Pinpoint the cell where the given text exists, returning its (X, Y) midpoint coordinate. 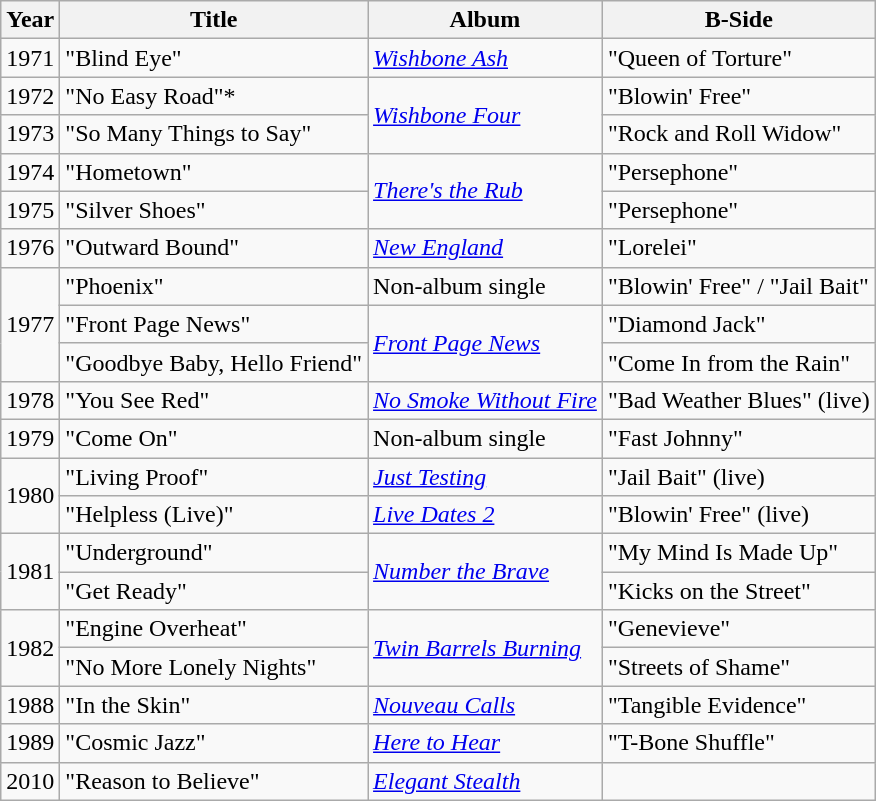
"Diamond Jack" (738, 324)
1988 (30, 705)
1977 (30, 324)
"Bad Weather Blues" (live) (738, 400)
"Outward Bound" (214, 248)
New England (486, 248)
"Phoenix" (214, 286)
Twin Barrels Burning (486, 648)
"No Easy Road"* (214, 96)
1978 (30, 400)
Front Page News (486, 343)
Here to Hear (486, 743)
1981 (30, 572)
"Streets of Shame" (738, 667)
1975 (30, 210)
"Lorelei" (738, 248)
"My Mind Is Made Up" (738, 553)
Wishbone Ash (486, 58)
"Tangible Evidence" (738, 705)
"Blind Eye" (214, 58)
"Hometown" (214, 172)
"Genevieve" (738, 629)
"Engine Overheat" (214, 629)
1972 (30, 96)
Year (30, 20)
"Fast Johnny" (738, 438)
"No More Lonely Nights" (214, 667)
"Come In from the Rain" (738, 362)
1976 (30, 248)
2010 (30, 781)
"Living Proof" (214, 477)
1982 (30, 648)
"Jail Bait" (live) (738, 477)
"Reason to Believe" (214, 781)
Title (214, 20)
"You See Red" (214, 400)
"Helpless (Live)" (214, 515)
1973 (30, 134)
1974 (30, 172)
"Goodbye Baby, Hello Friend" (214, 362)
"Cosmic Jazz" (214, 743)
"Rock and Roll Widow" (738, 134)
"T-Bone Shuffle" (738, 743)
"Underground" (214, 553)
1980 (30, 496)
1989 (30, 743)
B-Side (738, 20)
"Blowin' Free" (738, 96)
Live Dates 2 (486, 515)
Album (486, 20)
"So Many Things to Say" (214, 134)
"Queen of Torture" (738, 58)
"Silver Shoes" (214, 210)
"Blowin' Free" / "Jail Bait" (738, 286)
1979 (30, 438)
"Kicks on the Street" (738, 591)
Nouveau Calls (486, 705)
Wishbone Four (486, 115)
"Front Page News" (214, 324)
"Come On" (214, 438)
"Blowin' Free" (live) (738, 515)
"Get Ready" (214, 591)
1971 (30, 58)
Elegant Stealth (486, 781)
"In the Skin" (214, 705)
No Smoke Without Fire (486, 400)
There's the Rub (486, 191)
Just Testing (486, 477)
Number the Brave (486, 572)
